Determine the [x, y] coordinate at the center of the cell enclosing the given text.  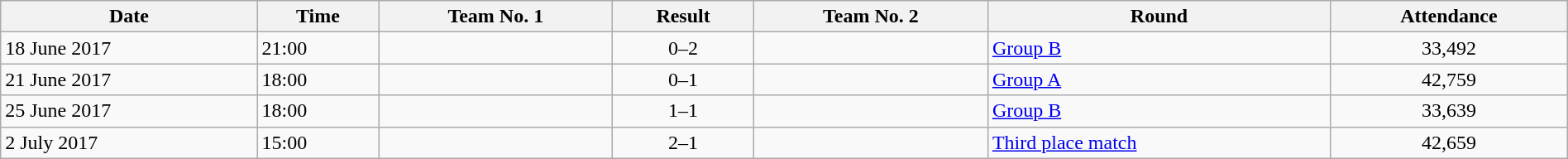
Date [129, 17]
42,659 [1449, 142]
25 June 2017 [129, 111]
Group A [1159, 79]
Round [1159, 17]
18 June 2017 [129, 48]
15:00 [318, 142]
2–1 [683, 142]
Third place match [1159, 142]
21:00 [318, 48]
Team No. 2 [870, 17]
Team No. 1 [496, 17]
21 June 2017 [129, 79]
2 July 2017 [129, 142]
33,492 [1449, 48]
Attendance [1449, 17]
42,759 [1449, 79]
Time [318, 17]
0–1 [683, 79]
0–2 [683, 48]
Result [683, 17]
33,639 [1449, 111]
1–1 [683, 111]
